For the text-containing cell, return its midpoint in [X, Y] coordinate format. 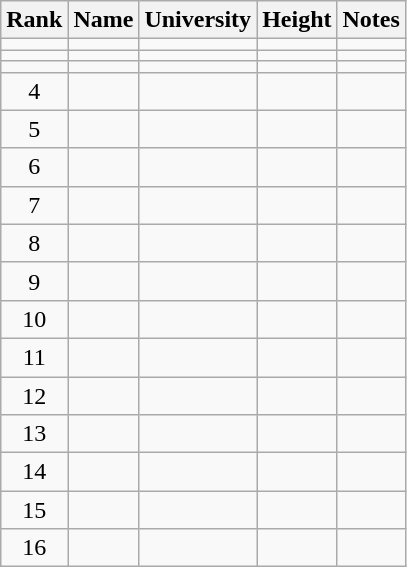
11 [34, 357]
4 [34, 91]
15 [34, 510]
10 [34, 319]
6 [34, 167]
Name [104, 20]
Height [297, 20]
Notes [371, 20]
16 [34, 548]
9 [34, 281]
7 [34, 205]
13 [34, 434]
Rank [34, 20]
5 [34, 129]
University [198, 20]
14 [34, 472]
12 [34, 395]
8 [34, 243]
